Pinpoint the cell where the given text exists, returning its [x, y] midpoint coordinate. 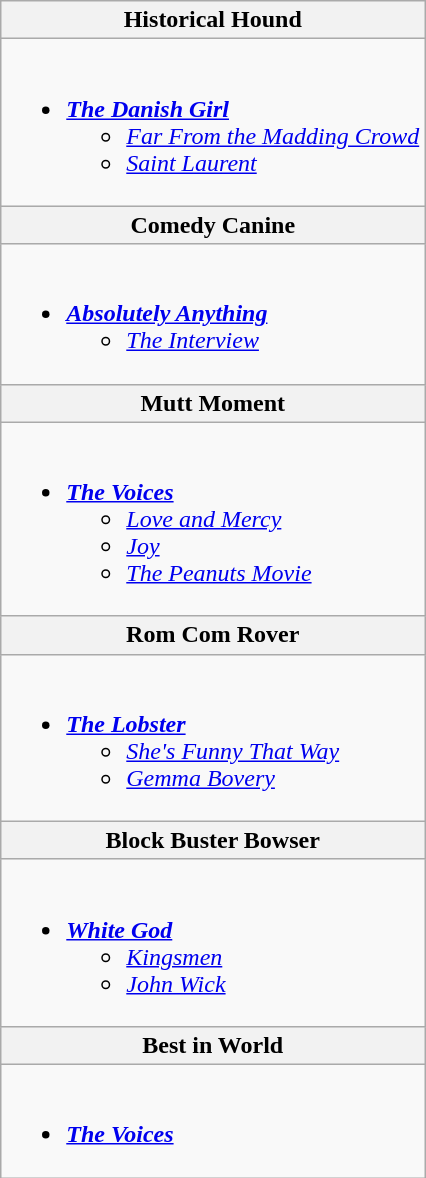
Historical Hound [213, 20]
The Voices [213, 1120]
The Danish GirlFar From the Madding CrowdSaint Laurent [213, 122]
Comedy Canine [213, 225]
The VoicesLove and MercyJoyThe Peanuts Movie [213, 519]
Mutt Moment [213, 403]
Absolutely AnythingThe Interview [213, 314]
Rom Com Rover [213, 635]
White GodKingsmenJohn Wick [213, 942]
Best in World [213, 1045]
The LobsterShe's Funny That WayGemma Bovery [213, 738]
Block Buster Bowser [213, 840]
